Provide the [X, Y] coordinate of the cell's center where the given text is located.  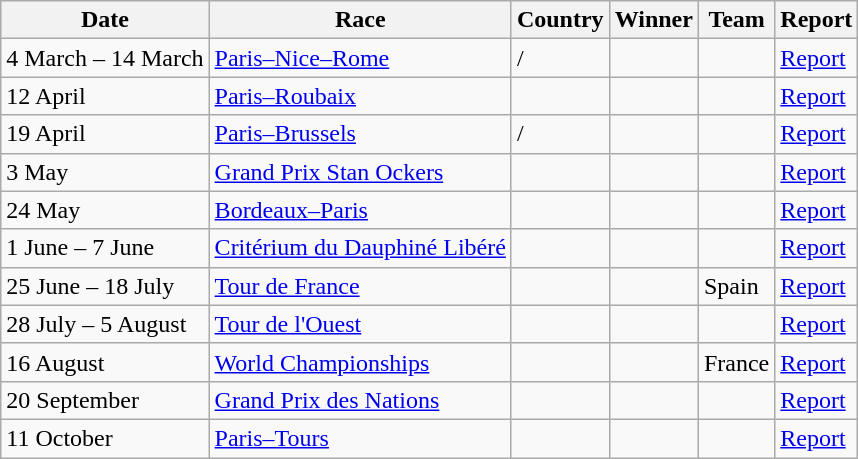
25 June – 18 July [105, 286]
Paris–Roubaix [360, 96]
19 April [105, 134]
Paris–Brussels [360, 134]
Bordeaux–Paris [360, 210]
28 July – 5 August [105, 324]
Grand Prix Stan Ockers [360, 172]
1 June – 7 June [105, 248]
11 October [105, 438]
Tour de l'Ouest [360, 324]
Paris–Tours [360, 438]
12 April [105, 96]
Race [360, 20]
Paris–Nice–Rome [360, 58]
Team [736, 20]
24 May [105, 210]
France [736, 362]
Critérium du Dauphiné Libéré [360, 248]
Spain [736, 286]
Winner [654, 20]
4 March – 14 March [105, 58]
Date [105, 20]
Tour de France [360, 286]
16 August [105, 362]
World Championships [360, 362]
3 May [105, 172]
20 September [105, 400]
Grand Prix des Nations [360, 400]
Country [560, 20]
